Provide the (x, y) coordinate of the cell's center where the given text is located.  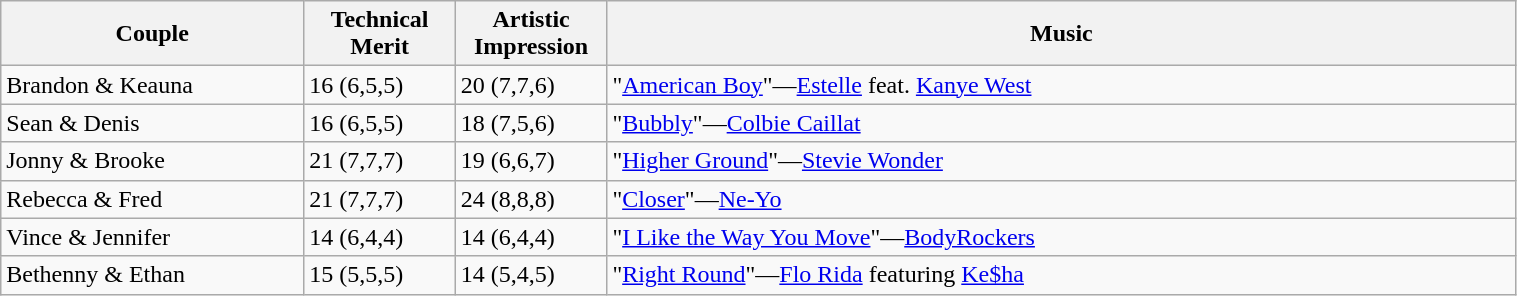
Couple (152, 34)
Jonny & Brooke (152, 161)
Brandon & Keauna (152, 85)
"Bubbly"—Colbie Caillat (1062, 123)
Sean & Denis (152, 123)
15 (5,5,5) (380, 275)
Rebecca & Fred (152, 199)
18 (7,5,6) (531, 123)
"Higher Ground"—Stevie Wonder (1062, 161)
Music (1062, 34)
"I Like the Way You Move"—BodyRockers (1062, 237)
"American Boy"—Estelle feat. Kanye West (1062, 85)
24 (8,8,8) (531, 199)
TechnicalMerit (380, 34)
Bethenny & Ethan (152, 275)
Vince & Jennifer (152, 237)
19 (6,6,7) (531, 161)
"Right Round"—Flo Rida featuring Ke$ha (1062, 275)
14 (5,4,5) (531, 275)
ArtisticImpression (531, 34)
"Closer"—Ne-Yo (1062, 199)
20 (7,7,6) (531, 85)
